From the cell containing the given text, extract its center point as [X, Y] coordinate. 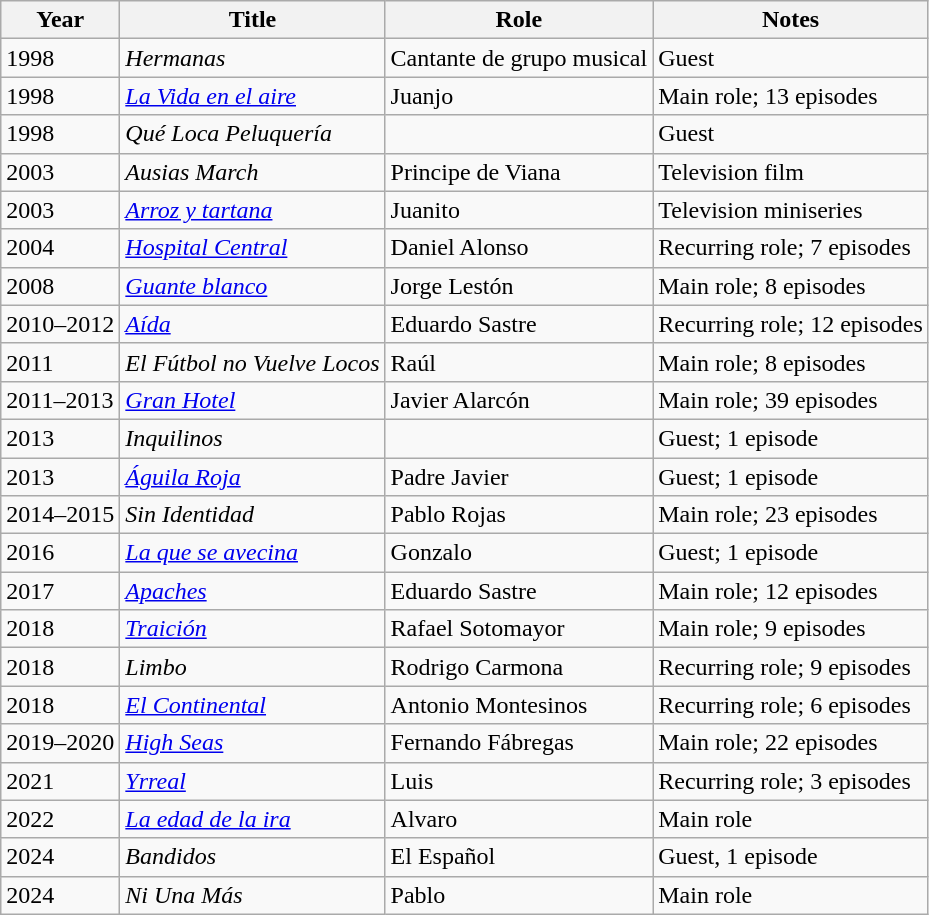
2004 [60, 248]
Cantante de grupo musical [519, 58]
Águila Roja [252, 477]
Guante blanco [252, 286]
Principe de Viana [519, 172]
Juanjo [519, 96]
Year [60, 20]
Juanito [519, 210]
2011–2013 [60, 400]
Recurring role; 3 episodes [791, 781]
2019–2020 [60, 743]
Rafael Sotomayor [519, 629]
Hospital Central [252, 248]
Main role; 9 episodes [791, 629]
2010–2012 [60, 324]
Javier Alarcón [519, 400]
La que se avecina [252, 553]
2014–2015 [60, 515]
Television miniseries [791, 210]
Qué Loca Peluquería [252, 134]
Luis [519, 781]
La Vida en el aire [252, 96]
Limbo [252, 667]
2011 [60, 362]
El Español [519, 857]
Notes [791, 20]
El Fútbol no Vuelve Locos [252, 362]
Aída [252, 324]
Main role; 22 episodes [791, 743]
La edad de la ira [252, 819]
Apaches [252, 591]
Inquilinos [252, 438]
2021 [60, 781]
El Continental [252, 705]
2016 [60, 553]
Antonio Montesinos [519, 705]
Yrreal [252, 781]
Bandidos [252, 857]
Sin Identidad [252, 515]
Rodrigo Carmona [519, 667]
Recurring role; 6 episodes [791, 705]
2022 [60, 819]
Fernando Fábregas [519, 743]
Traición [252, 629]
2017 [60, 591]
Main role; 23 episodes [791, 515]
Raúl [519, 362]
Television film [791, 172]
Daniel Alonso [519, 248]
Arroz y tartana [252, 210]
Title [252, 20]
Padre Javier [519, 477]
High Seas [252, 743]
2008 [60, 286]
Role [519, 20]
Pablo [519, 895]
Main role; 12 episodes [791, 591]
Jorge Lestón [519, 286]
Recurring role; 12 episodes [791, 324]
Main role; 13 episodes [791, 96]
Guest, 1 episode [791, 857]
Recurring role; 9 episodes [791, 667]
Gonzalo [519, 553]
Gran Hotel [252, 400]
Alvaro [519, 819]
Main role; 39 episodes [791, 400]
Recurring role; 7 episodes [791, 248]
Pablo Rojas [519, 515]
Ausias March [252, 172]
Ni Una Más [252, 895]
Hermanas [252, 58]
